For the text-containing cell, return its midpoint in [X, Y] coordinate format. 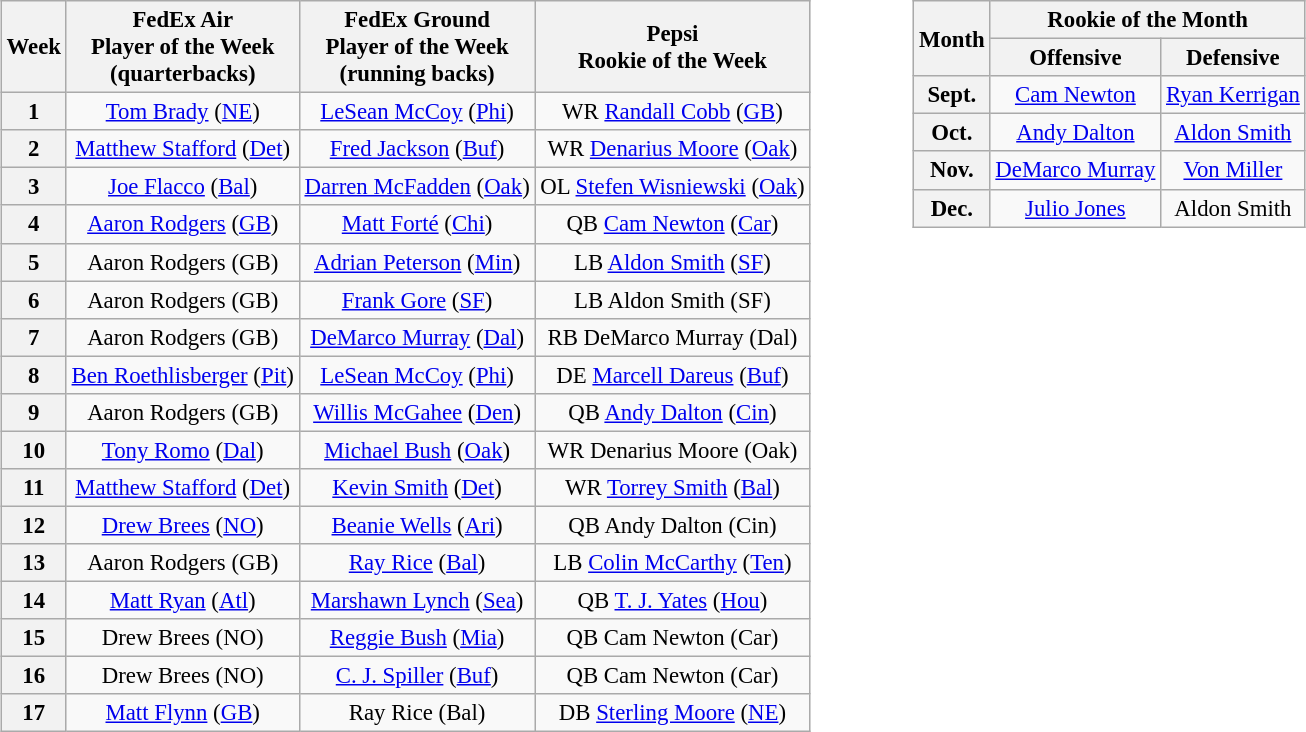
Tom Brady (NE) [182, 112]
FedEx GroundPlayer of the Week(running backs) [417, 47]
Nov. [952, 170]
14 [34, 600]
7 [34, 337]
OL Stefen Wisniewski (Oak) [672, 187]
DeMarco Murray [1076, 170]
Marshawn Lynch (Sea) [417, 600]
4 [34, 224]
5 [34, 262]
9 [34, 412]
Michael Bush (Oak) [417, 450]
QB T. J. Yates (Hou) [672, 600]
WR Torrey Smith (Bal) [672, 488]
DeMarco Murray (Dal) [417, 337]
Frank Gore (SF) [417, 300]
Sept. [952, 95]
LB Colin McCarthy (Ten) [672, 563]
Kevin Smith (Det) [417, 488]
Tony Romo (Dal) [182, 450]
Offensive [1076, 58]
PepsiRookie of the Week [672, 47]
Beanie Wells (Ari) [417, 525]
17 [34, 713]
Von Miller [1233, 170]
Matt Ryan (Atl) [182, 600]
2 [34, 149]
11 [34, 488]
10 [34, 450]
3 [34, 187]
DB Sterling Moore (NE) [672, 713]
Week [34, 47]
Andy Dalton [1076, 133]
1 [34, 112]
15 [34, 638]
Reggie Bush (Mia) [417, 638]
Matt Forté (Chi) [417, 224]
Dec. [952, 208]
Month [952, 38]
C. J. Spiller (Buf) [417, 676]
8 [34, 375]
Cam Newton [1076, 95]
Julio Jones [1076, 208]
FedEx AirPlayer of the Week(quarterbacks) [182, 47]
6 [34, 300]
Fred Jackson (Buf) [417, 149]
Willis McGahee (Den) [417, 412]
Ryan Kerrigan [1233, 95]
WR Randall Cobb (GB) [672, 112]
DE Marcell Dareus (Buf) [672, 375]
16 [34, 676]
Joe Flacco (Bal) [182, 187]
13 [34, 563]
Matt Flynn (GB) [182, 713]
Rookie of the Month [1148, 20]
Darren McFadden (Oak) [417, 187]
RB DeMarco Murray (Dal) [672, 337]
12 [34, 525]
Defensive [1233, 58]
Oct. [952, 133]
Adrian Peterson (Min) [417, 262]
Ben Roethlisberger (Pit) [182, 375]
